From the cell containing the given text, extract its center point as [x, y] coordinate. 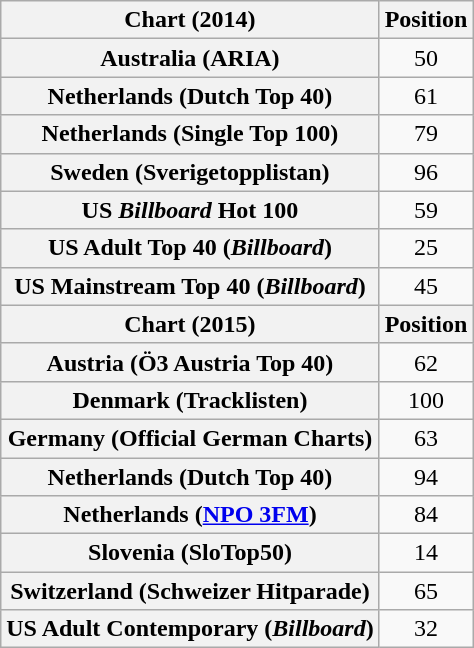
65 [426, 591]
Netherlands (NPO 3FM) [190, 515]
Switzerland (Schweizer Hitparade) [190, 591]
Sweden (Sverigetopplistan) [190, 172]
Slovenia (SloTop50) [190, 553]
96 [426, 172]
100 [426, 400]
61 [426, 96]
63 [426, 438]
Australia (ARIA) [190, 58]
US Billboard Hot 100 [190, 210]
59 [426, 210]
14 [426, 553]
US Adult Top 40 (Billboard) [190, 248]
Chart (2015) [190, 324]
25 [426, 248]
US Mainstream Top 40 (Billboard) [190, 286]
62 [426, 362]
50 [426, 58]
94 [426, 477]
45 [426, 286]
Germany (Official German Charts) [190, 438]
32 [426, 629]
US Adult Contemporary (Billboard) [190, 629]
Denmark (Tracklisten) [190, 400]
Netherlands (Single Top 100) [190, 134]
79 [426, 134]
Chart (2014) [190, 20]
Austria (Ö3 Austria Top 40) [190, 362]
84 [426, 515]
